Identify which cell holds the provided text, then report its (x, y) central coordinate. 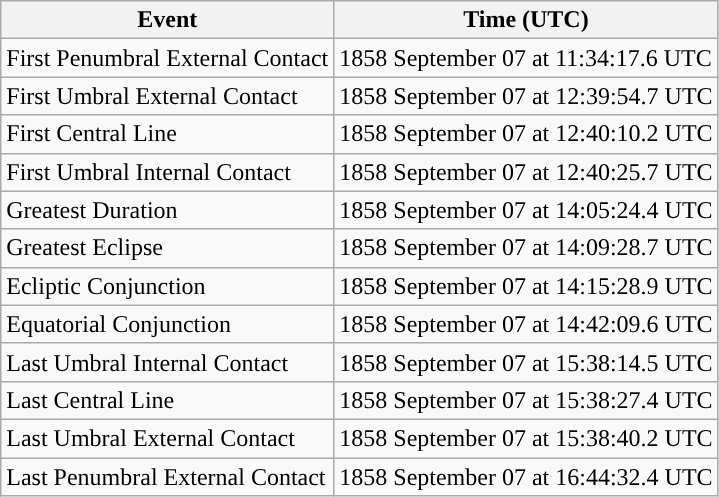
1858 September 07 at 15:38:40.2 UTC (526, 438)
First Umbral External Contact (168, 96)
Last Penumbral External Contact (168, 477)
1858 September 07 at 14:42:09.6 UTC (526, 324)
Ecliptic Conjunction (168, 286)
1858 September 07 at 12:40:25.7 UTC (526, 172)
First Central Line (168, 134)
1858 September 07 at 12:40:10.2 UTC (526, 134)
1858 September 07 at 12:39:54.7 UTC (526, 96)
1858 September 07 at 14:05:24.4 UTC (526, 210)
Equatorial Conjunction (168, 324)
Last Umbral Internal Contact (168, 362)
1858 September 07 at 15:38:27.4 UTC (526, 400)
First Penumbral External Contact (168, 58)
Event (168, 20)
1858 September 07 at 15:38:14.5 UTC (526, 362)
Last Umbral External Contact (168, 438)
1858 September 07 at 11:34:17.6 UTC (526, 58)
1858 September 07 at 14:15:28.9 UTC (526, 286)
Greatest Duration (168, 210)
1858 September 07 at 16:44:32.4 UTC (526, 477)
First Umbral Internal Contact (168, 172)
1858 September 07 at 14:09:28.7 UTC (526, 248)
Greatest Eclipse (168, 248)
Time (UTC) (526, 20)
Last Central Line (168, 400)
